Locate the cell with the specified text and output its (X, Y) center coordinate. 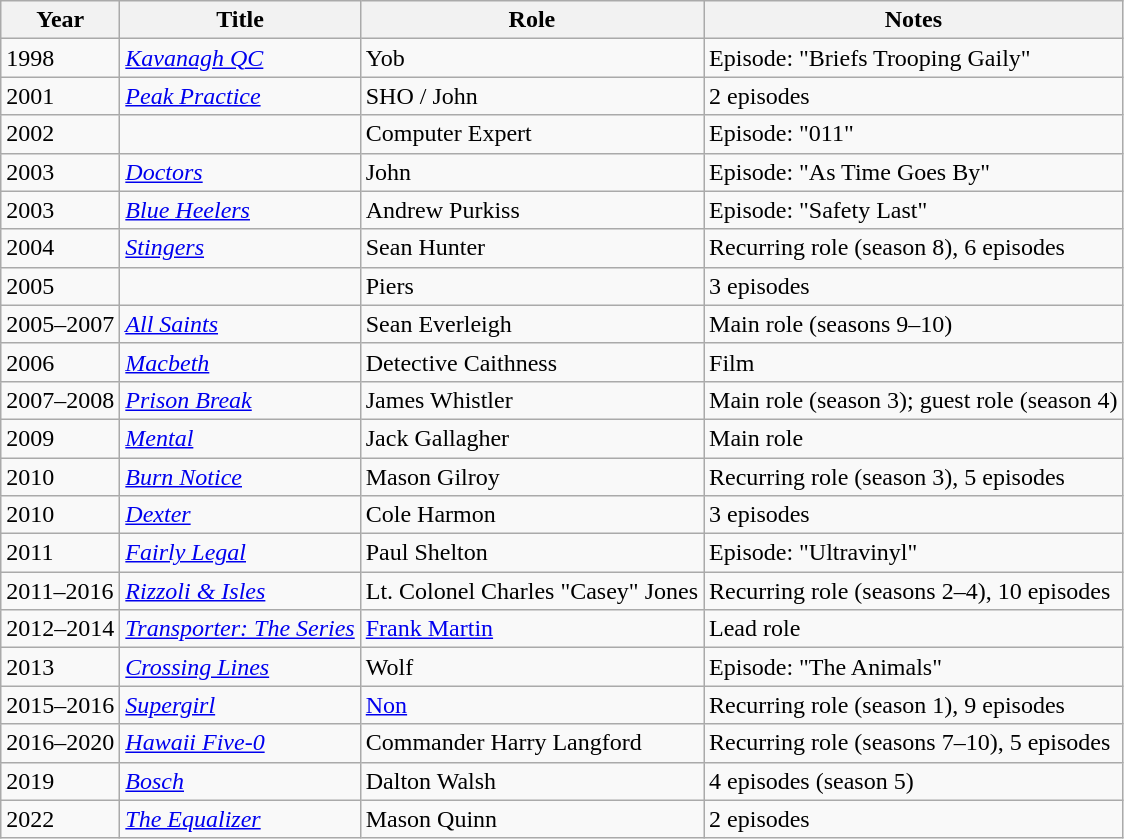
Prison Break (240, 400)
Doctors (240, 172)
Jack Gallagher (532, 438)
Recurring role (seasons 7–10), 5 episodes (914, 743)
Lt. Colonel Charles "Casey" Jones (532, 591)
James Whistler (532, 400)
Recurring role (season 1), 9 episodes (914, 705)
Year (60, 20)
Episode: "Briefs Trooping Gaily" (914, 58)
Recurring role (season 3), 5 episodes (914, 477)
Episode: "As Time Goes By" (914, 172)
Non (532, 705)
Macbeth (240, 362)
Cole Harmon (532, 515)
4 episodes (season 5) (914, 781)
2011–2016 (60, 591)
All Saints (240, 324)
Kavanagh QC (240, 58)
Piers (532, 286)
2007–2008 (60, 400)
Main role (season 3); guest role (season 4) (914, 400)
Episode: "Safety Last" (914, 210)
Film (914, 362)
Role (532, 20)
2012–2014 (60, 629)
Dexter (240, 515)
Wolf (532, 667)
Recurring role (seasons 2–4), 10 episodes (914, 591)
Mental (240, 438)
Mason Gilroy (532, 477)
2002 (60, 134)
2005–2007 (60, 324)
2013 (60, 667)
2015–2016 (60, 705)
Paul Shelton (532, 553)
Main role (seasons 9–10) (914, 324)
2022 (60, 819)
Blue Heelers (240, 210)
Sean Hunter (532, 248)
Main role (914, 438)
2005 (60, 286)
Crossing Lines (240, 667)
Yob (532, 58)
Bosch (240, 781)
Supergirl (240, 705)
Peak Practice (240, 96)
John (532, 172)
Recurring role (season 8), 6 episodes (914, 248)
Episode: "011" (914, 134)
Mason Quinn (532, 819)
Episode: "Ultravinyl" (914, 553)
Detective Caithness (532, 362)
Title (240, 20)
Andrew Purkiss (532, 210)
2006 (60, 362)
Rizzoli & Isles (240, 591)
Computer Expert (532, 134)
SHO / John (532, 96)
Notes (914, 20)
Transporter: The Series (240, 629)
Hawaii Five-0 (240, 743)
2001 (60, 96)
1998 (60, 58)
2019 (60, 781)
Stingers (240, 248)
2009 (60, 438)
Commander Harry Langford (532, 743)
2011 (60, 553)
2016–2020 (60, 743)
Episode: "The Animals" (914, 667)
Sean Everleigh (532, 324)
Fairly Legal (240, 553)
Burn Notice (240, 477)
Lead role (914, 629)
The Equalizer (240, 819)
Dalton Walsh (532, 781)
Frank Martin (532, 629)
2004 (60, 248)
